Search for the cell housing the specified text and yield its [X, Y] center coordinate. 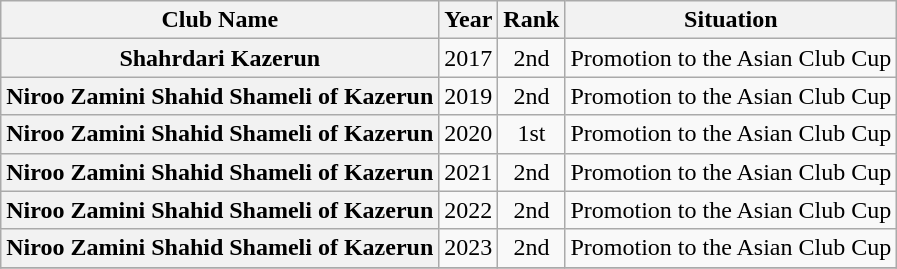
2022 [468, 210]
Shahrdari Kazerun [220, 58]
Rank [532, 20]
2020 [468, 134]
Year [468, 20]
1st [532, 134]
2023 [468, 248]
Club Name [220, 20]
2017 [468, 58]
Situation [731, 20]
2021 [468, 172]
2019 [468, 96]
